Output the (X, Y) coordinate of the center of the cell containing the given text.  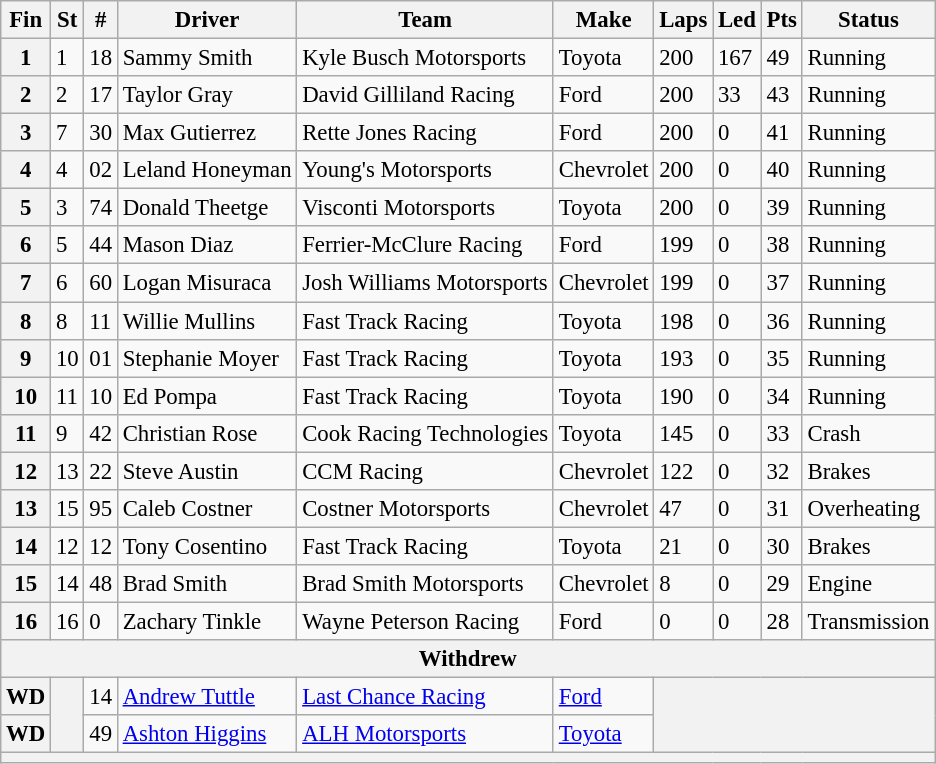
34 (782, 396)
29 (782, 584)
37 (782, 283)
St (68, 20)
Led (738, 20)
39 (782, 208)
95 (100, 509)
Donald Theetge (207, 208)
43 (782, 95)
Sammy Smith (207, 58)
Steve Austin (207, 471)
Engine (868, 584)
Tony Cosentino (207, 546)
Costner Motorsports (426, 509)
Stephanie Moyer (207, 358)
28 (782, 621)
Driver (207, 20)
17 (100, 95)
Fin (26, 20)
Mason Diaz (207, 245)
193 (684, 358)
Andrew Tuttle (207, 697)
Logan Misuraca (207, 283)
Team (426, 20)
18 (100, 58)
Leland Honeyman (207, 170)
Status (868, 20)
122 (684, 471)
# (100, 20)
41 (782, 133)
02 (100, 170)
Zachary Tinkle (207, 621)
47 (684, 509)
167 (738, 58)
40 (782, 170)
Last Chance Racing (426, 697)
Ferrier-McClure Racing (426, 245)
Brad Smith Motorsports (426, 584)
Pts (782, 20)
Wayne Peterson Racing (426, 621)
Withdrew (468, 659)
35 (782, 358)
Crash (868, 433)
198 (684, 321)
Ashton Higgins (207, 734)
Ed Pompa (207, 396)
190 (684, 396)
Christian Rose (207, 433)
48 (100, 584)
Laps (684, 20)
Kyle Busch Motorsports (426, 58)
Overheating (868, 509)
74 (100, 208)
32 (782, 471)
21 (684, 546)
ALH Motorsports (426, 734)
Cook Racing Technologies (426, 433)
42 (100, 433)
CCM Racing (426, 471)
145 (684, 433)
36 (782, 321)
01 (100, 358)
David Gilliland Racing (426, 95)
Transmission (868, 621)
Taylor Gray (207, 95)
60 (100, 283)
Young's Motorsports (426, 170)
44 (100, 245)
Rette Jones Racing (426, 133)
38 (782, 245)
Visconti Motorsports (426, 208)
Josh Williams Motorsports (426, 283)
31 (782, 509)
Make (603, 20)
22 (100, 471)
Max Gutierrez (207, 133)
Brad Smith (207, 584)
Caleb Costner (207, 509)
Willie Mullins (207, 321)
